Locate the cell with the specified text and output its [x, y] center coordinate. 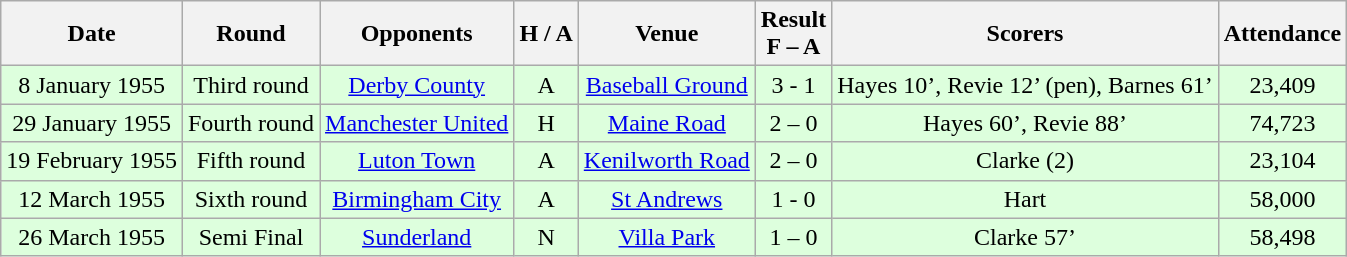
12 March 1955 [92, 199]
58,498 [1282, 237]
Opponents [417, 34]
Hart [1026, 199]
Venue [666, 34]
Date [92, 34]
Kenilworth Road [666, 161]
Manchester United [417, 123]
23,409 [1282, 85]
H [546, 123]
Clarke 57’ [1026, 237]
Villa Park [666, 237]
Round [250, 34]
Birmingham City [417, 199]
1 – 0 [793, 237]
Hayes 60’, Revie 88’ [1026, 123]
ResultF – A [793, 34]
Sixth round [250, 199]
58,000 [1282, 199]
29 January 1955 [92, 123]
74,723 [1282, 123]
19 February 1955 [92, 161]
Attendance [1282, 34]
Semi Final [250, 237]
N [546, 237]
Hayes 10’, Revie 12’ (pen), Barnes 61’ [1026, 85]
26 March 1955 [92, 237]
8 January 1955 [92, 85]
Maine Road [666, 123]
Derby County [417, 85]
Sunderland [417, 237]
Scorers [1026, 34]
23,104 [1282, 161]
Fifth round [250, 161]
Baseball Ground [666, 85]
1 - 0 [793, 199]
3 - 1 [793, 85]
H / A [546, 34]
Third round [250, 85]
Fourth round [250, 123]
Luton Town [417, 161]
St Andrews [666, 199]
Clarke (2) [1026, 161]
